Detect which cell encompasses the target text, then output its [X, Y] center coordinate. 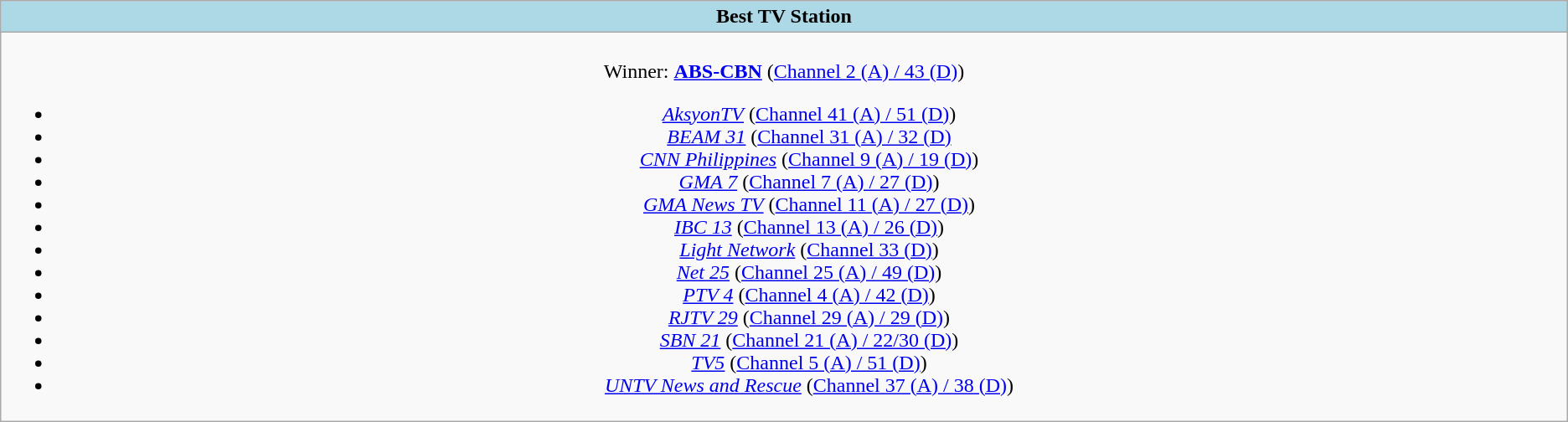
Best TV Station [784, 17]
